For the text-containing cell, return its midpoint in [x, y] coordinate format. 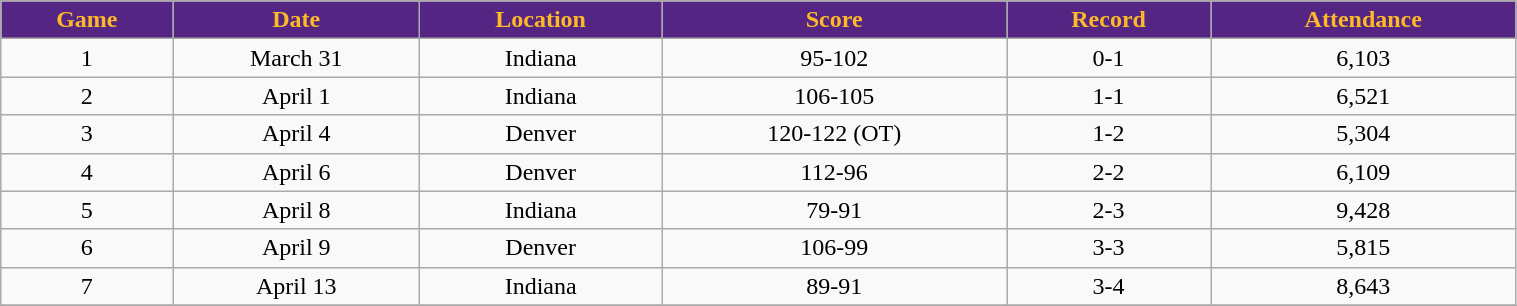
March 31 [296, 58]
106-105 [834, 96]
3-3 [1109, 248]
4 [87, 172]
April 8 [296, 210]
6 [87, 248]
7 [87, 286]
Date [296, 20]
89-91 [834, 286]
1-1 [1109, 96]
3-4 [1109, 286]
April 6 [296, 172]
April 9 [296, 248]
106-99 [834, 248]
5,815 [1364, 248]
95-102 [834, 58]
9,428 [1364, 210]
6,109 [1364, 172]
April 4 [296, 134]
3 [87, 134]
79-91 [834, 210]
Attendance [1364, 20]
Location [541, 20]
8,643 [1364, 286]
2-3 [1109, 210]
Score [834, 20]
6,103 [1364, 58]
Game [87, 20]
120-122 (OT) [834, 134]
6,521 [1364, 96]
April 1 [296, 96]
2 [87, 96]
1-2 [1109, 134]
5,304 [1364, 134]
1 [87, 58]
April 13 [296, 286]
2-2 [1109, 172]
112-96 [834, 172]
5 [87, 210]
Record [1109, 20]
0-1 [1109, 58]
